Pinpoint the cell where the given text exists, returning its [x, y] midpoint coordinate. 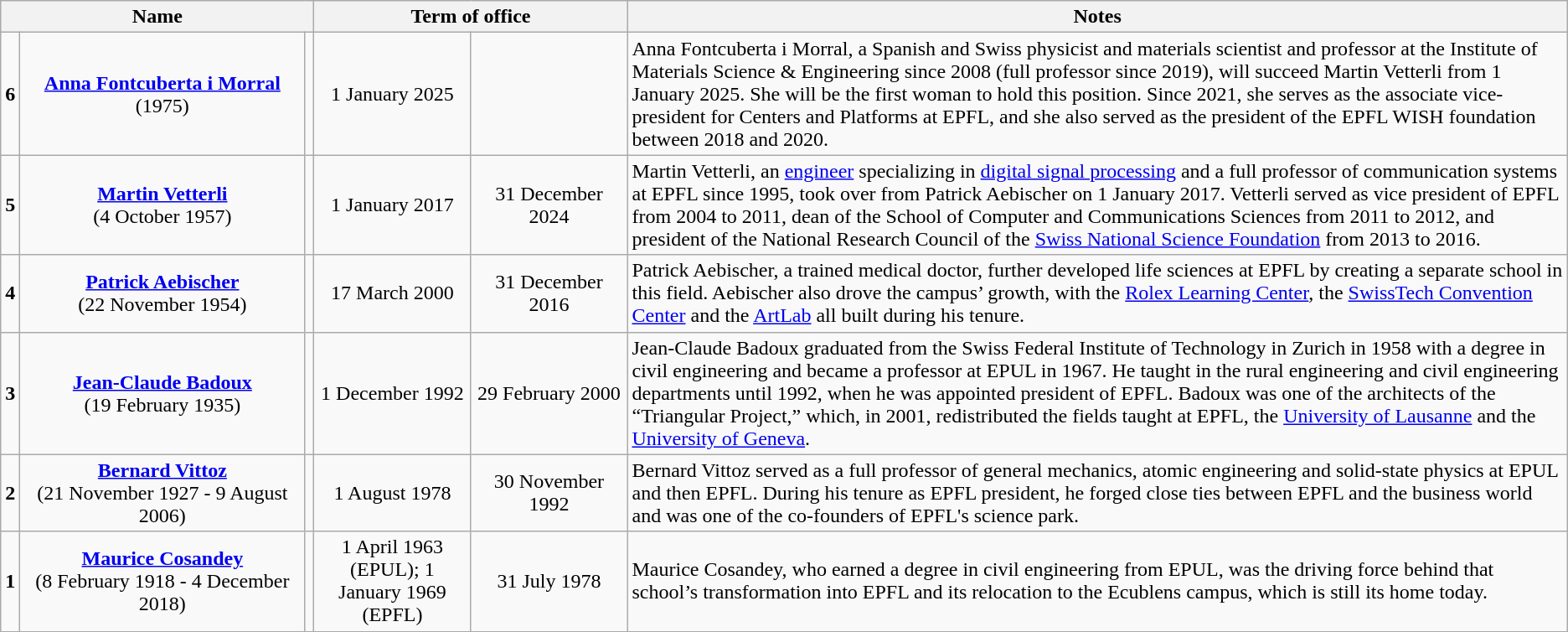
1 April 1963 (EPUL); 1 January 1969 (EPFL) [392, 582]
2 [10, 493]
Name [157, 17]
29 February 2000 [549, 393]
Anna Fontcuberta i Morral(1975) [162, 94]
5 [10, 205]
1 January 2017 [392, 205]
31 December 2016 [549, 293]
1 January 2025 [392, 94]
1 December 1992 [392, 393]
3 [10, 393]
6 [10, 94]
30 November 1992 [549, 493]
1 August 1978 [392, 493]
Jean-Claude Badoux(19 February 1935) [162, 393]
1 [10, 582]
Patrick Aebischer(22 November 1954) [162, 293]
Term of office [471, 17]
Maurice Cosandey(8 February 1918 - 4 December 2018) [162, 582]
Notes [1097, 17]
Martin Vetterli(4 October 1957) [162, 205]
4 [10, 293]
31 December 2024 [549, 205]
17 March 2000 [392, 293]
Bernard Vittoz(21 November 1927 - 9 August 2006) [162, 493]
31 July 1978 [549, 582]
